Locate the cell with the specified text and output its [x, y] center coordinate. 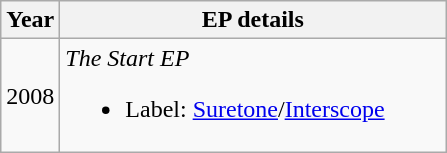
2008 [30, 96]
EP details [253, 20]
Year [30, 20]
The Start EPLabel: Suretone/Interscope [253, 96]
